Capture the cell that displays the provided text and extract its (x, y) central coordinate. 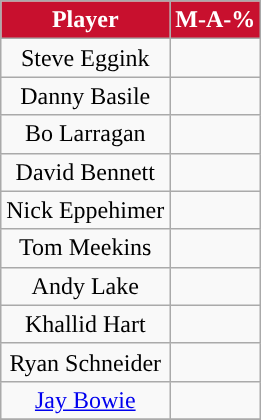
Nick Eppehimer (86, 210)
Steve Eggink (86, 58)
Bo Larragan (86, 134)
David Bennett (86, 172)
Khallid Hart (86, 324)
Tom Meekins (86, 248)
Andy Lake (86, 286)
Danny Basile (86, 96)
Ryan Schneider (86, 362)
M-A-% (216, 20)
Jay Bowie (86, 400)
Player (86, 20)
